Determine the [x, y] coordinate at the center of the cell enclosing the given text.  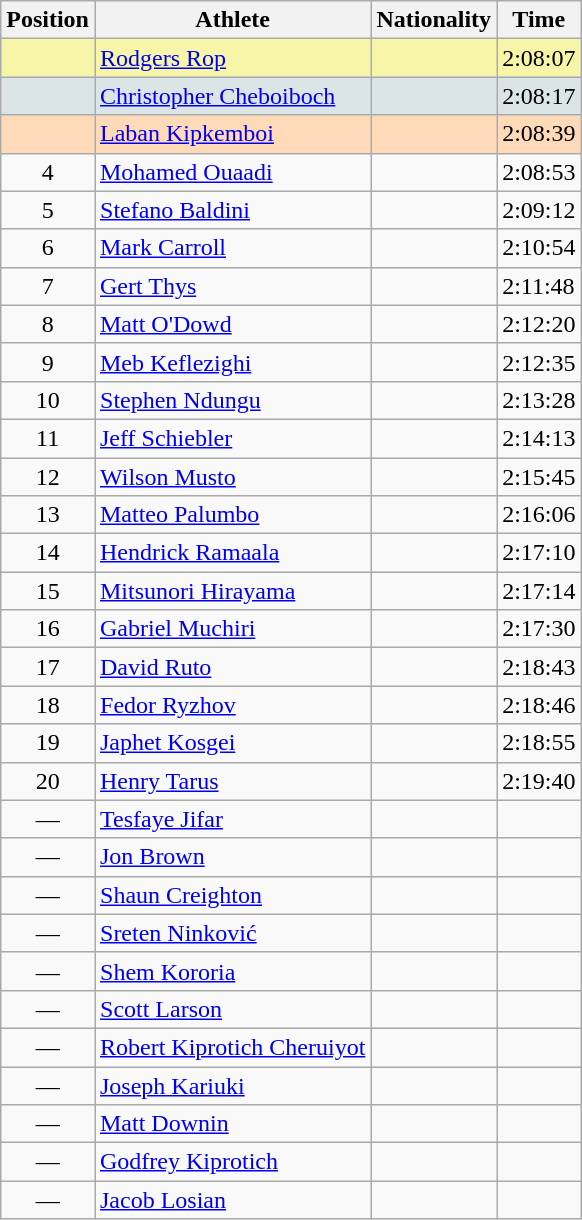
Jon Brown [232, 857]
2:13:28 [539, 400]
12 [48, 477]
7 [48, 286]
Henry Tarus [232, 781]
2:18:43 [539, 667]
2:19:40 [539, 781]
Meb Keflezighi [232, 362]
Stephen Ndungu [232, 400]
20 [48, 781]
Mohamed Ouaadi [232, 172]
Jeff Schiebler [232, 438]
David Ruto [232, 667]
Tesfaye Jifar [232, 819]
13 [48, 515]
Mark Carroll [232, 248]
Hendrick Ramaala [232, 553]
Jacob Losian [232, 1200]
14 [48, 553]
10 [48, 400]
2:14:13 [539, 438]
Nationality [434, 20]
Matt O'Dowd [232, 324]
Gabriel Muchiri [232, 629]
8 [48, 324]
4 [48, 172]
2:17:30 [539, 629]
Mitsunori Hirayama [232, 591]
2:17:10 [539, 553]
16 [48, 629]
Time [539, 20]
2:15:45 [539, 477]
Scott Larson [232, 1009]
2:08:07 [539, 58]
2:08:39 [539, 134]
2:08:17 [539, 96]
Laban Kipkemboi [232, 134]
5 [48, 210]
Christopher Cheboiboch [232, 96]
2:18:55 [539, 743]
Rodgers Rop [232, 58]
2:16:06 [539, 515]
2:12:20 [539, 324]
Position [48, 20]
Fedor Ryzhov [232, 705]
2:17:14 [539, 591]
Athlete [232, 20]
2:18:46 [539, 705]
Sreten Ninković [232, 933]
Joseph Kariuki [232, 1085]
Robert Kiprotich Cheruiyot [232, 1047]
11 [48, 438]
9 [48, 362]
19 [48, 743]
18 [48, 705]
Matt Downin [232, 1124]
6 [48, 248]
17 [48, 667]
2:11:48 [539, 286]
2:10:54 [539, 248]
2:12:35 [539, 362]
2:09:12 [539, 210]
15 [48, 591]
Wilson Musto [232, 477]
Shaun Creighton [232, 895]
Shem Kororia [232, 971]
Gert Thys [232, 286]
Stefano Baldini [232, 210]
Japhet Kosgei [232, 743]
Matteo Palumbo [232, 515]
Godfrey Kiprotich [232, 1162]
2:08:53 [539, 172]
